Output the (x, y) coordinate of the center of the cell containing the given text.  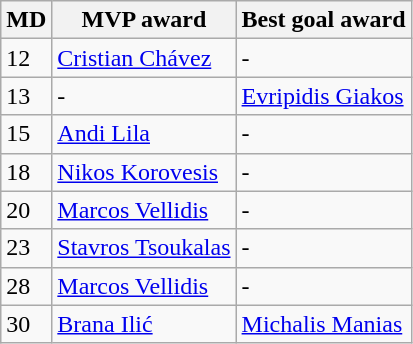
18 (26, 172)
Nikos Korovesis (144, 172)
MD (26, 20)
Andi Lila (144, 134)
Brana Ilić (144, 324)
13 (26, 96)
Stavros Tsoukalas (144, 248)
Best goal award (324, 20)
12 (26, 58)
MVP award (144, 20)
28 (26, 286)
30 (26, 324)
23 (26, 248)
Evripidis Giakos (324, 96)
20 (26, 210)
15 (26, 134)
Michalis Manias (324, 324)
Cristian Chávez (144, 58)
